Return the [X, Y] coordinate for the center point of the cell that contains the specified text.  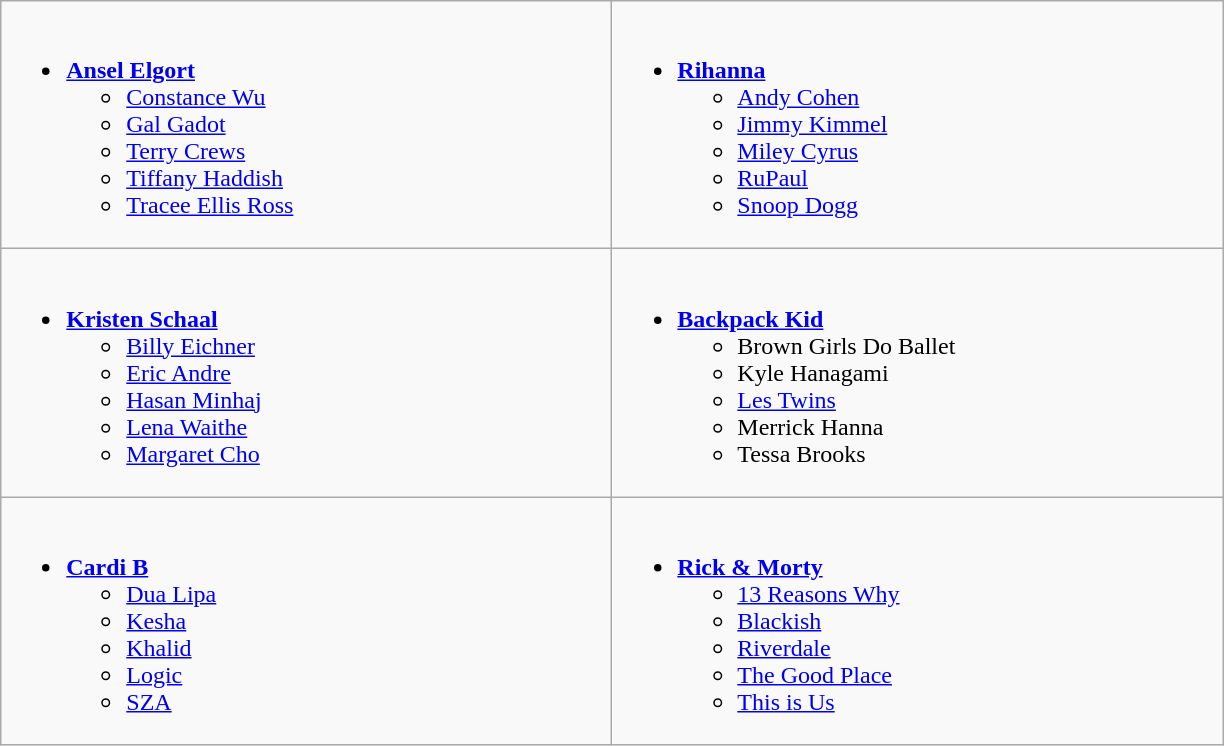
Rick & Morty13 Reasons WhyBlackishRiverdaleThe Good PlaceThis is Us [918, 621]
Cardi BDua LipaKeshaKhalidLogicSZA [306, 621]
Backpack KidBrown Girls Do BalletKyle HanagamiLes TwinsMerrick HannaTessa Brooks [918, 373]
Ansel ElgortConstance WuGal GadotTerry CrewsTiffany HaddishTracee Ellis Ross [306, 125]
RihannaAndy CohenJimmy KimmelMiley CyrusRuPaulSnoop Dogg [918, 125]
Kristen SchaalBilly EichnerEric AndreHasan MinhajLena WaitheMargaret Cho [306, 373]
